Return [X, Y] of the center of cell containing provided text 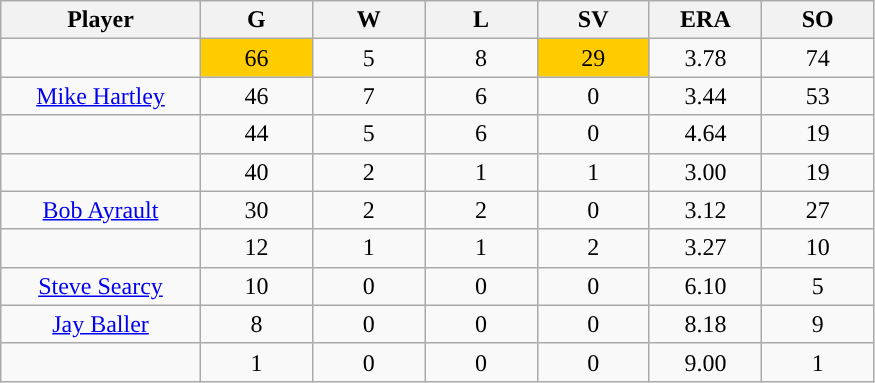
53 [818, 96]
3.27 [705, 248]
Player [101, 20]
46 [256, 96]
Bob Ayrault [101, 210]
W [369, 20]
SV [593, 20]
3.00 [705, 172]
74 [818, 58]
3.78 [705, 58]
Steve Searcy [101, 286]
29 [593, 58]
40 [256, 172]
4.64 [705, 134]
L [481, 20]
44 [256, 134]
9.00 [705, 362]
ERA [705, 20]
27 [818, 210]
G [256, 20]
Jay Baller [101, 324]
3.12 [705, 210]
7 [369, 96]
Mike Hartley [101, 96]
3.44 [705, 96]
SO [818, 20]
30 [256, 210]
6.10 [705, 286]
8.18 [705, 324]
12 [256, 248]
66 [256, 58]
9 [818, 324]
